Search for the cell housing the specified text and yield its (x, y) center coordinate. 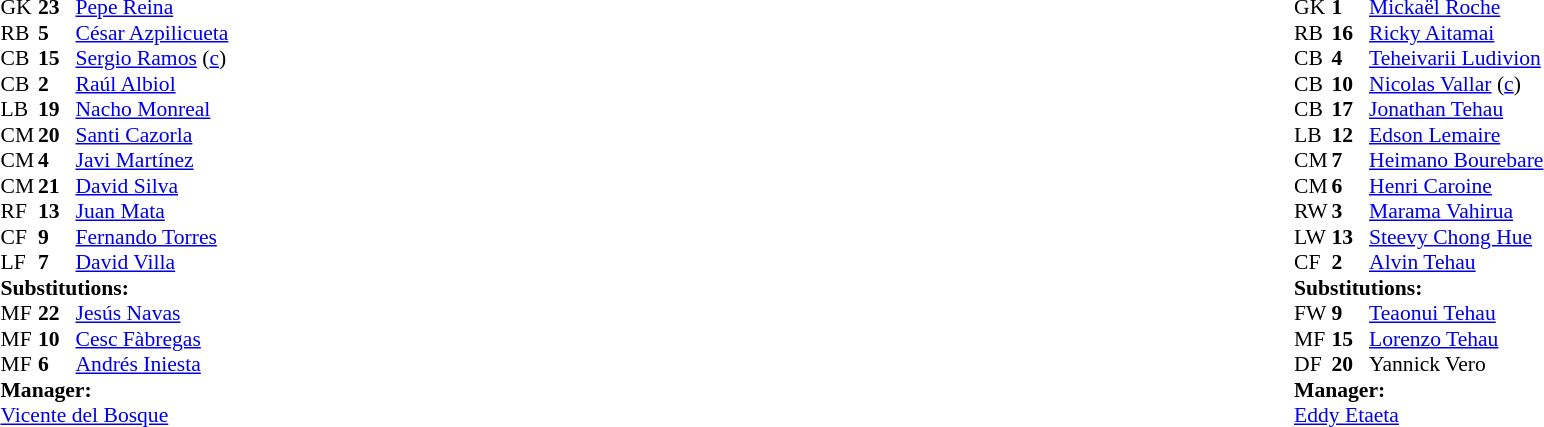
DF (1313, 365)
Alvin Tehau (1456, 263)
Teaonui Tehau (1456, 313)
Juan Mata (152, 211)
Sergio Ramos (c) (152, 59)
12 (1351, 135)
16 (1351, 33)
Steevy Chong Hue (1456, 237)
FW (1313, 313)
Teheivarii Ludivion (1456, 59)
Henri Caroine (1456, 186)
19 (57, 109)
Fernando Torres (152, 237)
Andrés Iniesta (152, 365)
21 (57, 186)
Jesús Navas (152, 313)
17 (1351, 109)
Lorenzo Tehau (1456, 339)
Cesc Fàbregas (152, 339)
Raúl Albiol (152, 84)
Yannick Vero (1456, 365)
LW (1313, 237)
César Azpilicueta (152, 33)
Ricky Aitamai (1456, 33)
Marama Vahirua (1456, 211)
David Villa (152, 263)
5 (57, 33)
LF (19, 263)
22 (57, 313)
Nicolas Vallar (c) (1456, 84)
Jonathan Tehau (1456, 109)
3 (1351, 211)
RW (1313, 211)
David Silva (152, 186)
Santi Cazorla (152, 135)
Edson Lemaire (1456, 135)
RF (19, 211)
Heimano Bourebare (1456, 161)
Javi Martínez (152, 161)
Nacho Monreal (152, 109)
